Scan for the cell matching the given text and deliver its (x, y) coordinate at center. 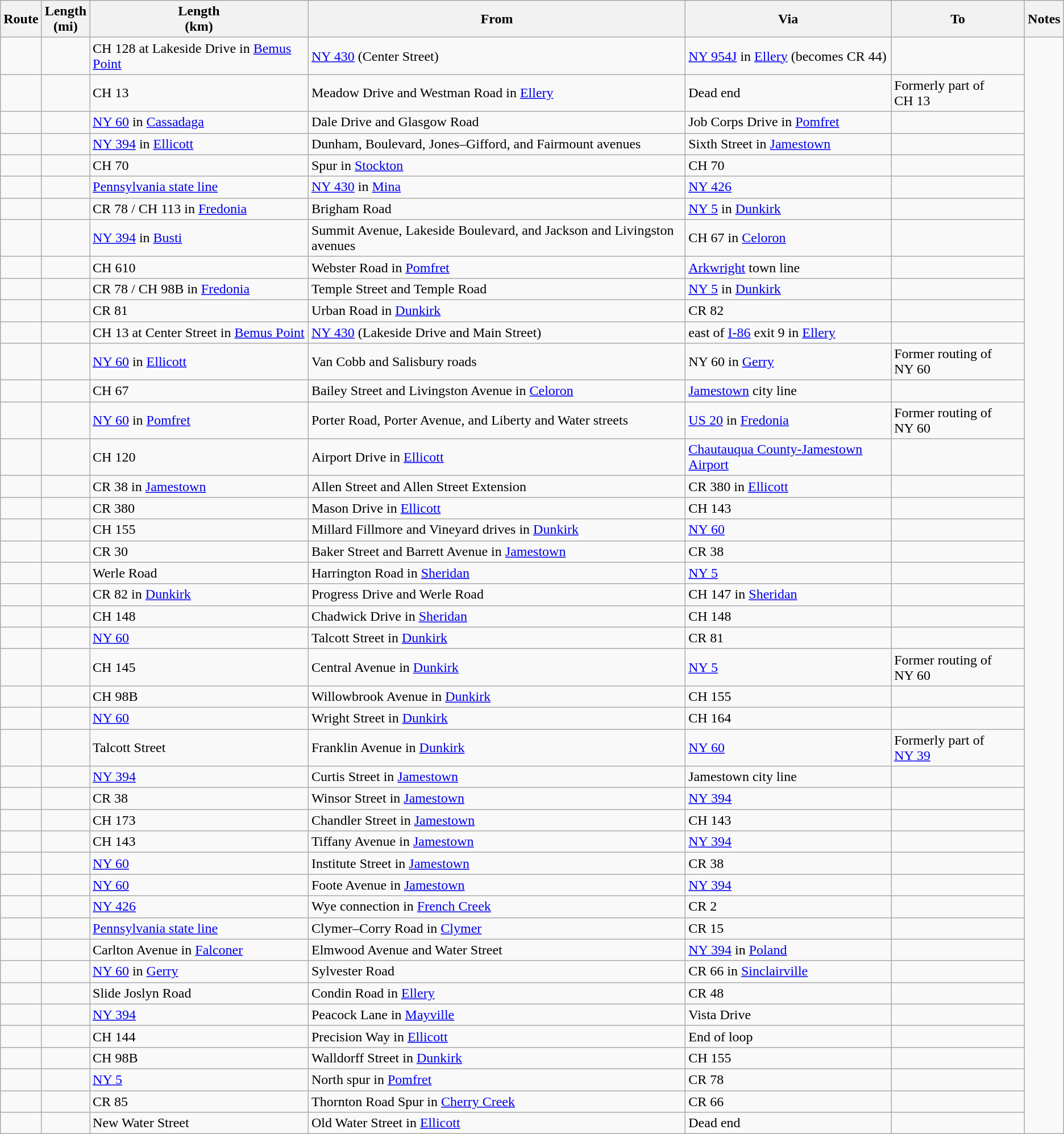
Sylvester Road (497, 971)
US 20 in Fredonia (788, 421)
Peacock Lane in Mayville (497, 1015)
Via (788, 19)
Length(mi) (65, 19)
CH 610 (199, 267)
NY 60 in Cassadaga (199, 122)
CR 78 / CH 113 in Fredonia (199, 209)
NY 394 in Poland (788, 950)
CR 78 / CH 98B in Fredonia (199, 289)
CH 13 at Center Street in Bemus Point (199, 333)
Talcott Street (199, 747)
CH 144 (199, 1036)
east of I-86 exit 9 in Ellery (788, 333)
NY 954J in Ellery (becomes CR 44) (788, 56)
CR 30 (199, 551)
Chandler Street in Jamestown (497, 820)
Airport Drive in Ellicott (497, 457)
CR 78 (788, 1079)
Carlton Avenue in Falconer (199, 950)
Precision Way in Ellicott (497, 1036)
CH 147 in Sheridan (788, 595)
Condin Road in Ellery (497, 993)
Dale Drive and Glasgow Road (497, 122)
Wright Street in Dunkirk (497, 718)
Sixth Street in Jamestown (788, 144)
CR 48 (788, 993)
Werle Road (199, 573)
CR 15 (788, 928)
Millard Fillmore and Vineyard drives in Dunkirk (497, 530)
NY 60 in Ellicott (199, 362)
Formerly part of CH 13 (958, 93)
NY 430 in Mina (497, 187)
Thornton Road Spur in Cherry Creek (497, 1101)
Webster Road in Pomfret (497, 267)
Job Corps Drive in Pomfret (788, 122)
Harrington Road in Sheridan (497, 573)
Elmwood Avenue and Water Street (497, 950)
Institute Street in Jamestown (497, 863)
Temple Street and Temple Road (497, 289)
Foote Avenue in Jamestown (497, 885)
Arkwright town line (788, 267)
Winsor Street in Jamestown (497, 799)
Willowbrook Avenue in Dunkirk (497, 696)
CH 67 (199, 391)
Tiffany Avenue in Jamestown (497, 842)
NY 394 in Ellicott (199, 144)
CR 38 in Jamestown (199, 487)
Spur in Stockton (497, 165)
New Water Street (199, 1123)
Dunham, Boulevard, Jones–Gifford, and Fairmount avenues (497, 144)
Brigham Road (497, 209)
Talcott Street in Dunkirk (497, 638)
Clymer–Corry Road in Clymer (497, 928)
NY 430 (Center Street) (497, 56)
Central Avenue in Dunkirk (497, 667)
CR 2 (788, 907)
Vista Drive (788, 1015)
NY 60 in Pomfret (199, 421)
CR 380 in Ellicott (788, 487)
Bailey Street and Livingston Avenue in Celoron (497, 391)
Route (21, 19)
Meadow Drive and Westman Road in Ellery (497, 93)
CR 380 (199, 508)
CR 82 in Dunkirk (199, 595)
Curtis Street in Jamestown (497, 777)
Length(km) (199, 19)
Formerly part of NY 39 (958, 747)
CH 164 (788, 718)
Franklin Avenue in Dunkirk (497, 747)
End of loop (788, 1036)
To (958, 19)
CR 82 (788, 310)
CH 128 at Lakeside Drive in Bemus Point (199, 56)
CH 67 in Celoron (788, 238)
CH 120 (199, 457)
Porter Road, Porter Avenue, and Liberty and Water streets (497, 421)
NY 430 (Lakeside Drive and Main Street) (497, 333)
CR 66 (788, 1101)
Baker Street and Barrett Avenue in Jamestown (497, 551)
Notes (1044, 19)
CH 145 (199, 667)
Old Water Street in Ellicott (497, 1123)
Van Cobb and Salisbury roads (497, 362)
Mason Drive in Ellicott (497, 508)
From (497, 19)
NY 394 in Busti (199, 238)
CH 13 (199, 93)
CR 66 in Sinclairville (788, 971)
Wye connection in French Creek (497, 907)
North spur in Pomfret (497, 1079)
Urban Road in Dunkirk (497, 310)
Chadwick Drive in Sheridan (497, 616)
Summit Avenue, Lakeside Boulevard, and Jackson and Livingston avenues (497, 238)
Chautauqua County-Jamestown Airport (788, 457)
Allen Street and Allen Street Extension (497, 487)
Progress Drive and Werle Road (497, 595)
CH 173 (199, 820)
Walldorff Street in Dunkirk (497, 1058)
CR 85 (199, 1101)
Slide Joslyn Road (199, 993)
